Provide the [X, Y] coordinate of the cell's center where the given text is located.  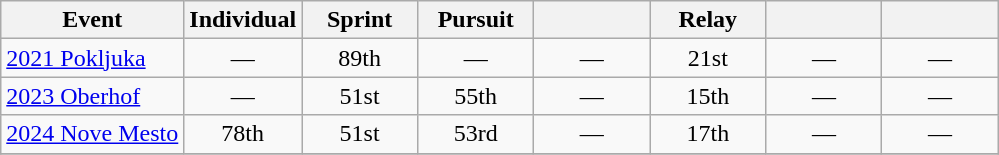
15th [708, 96]
21st [708, 58]
Individual [243, 20]
53rd [476, 134]
Relay [708, 20]
2024 Nove Mesto [92, 134]
2023 Oberhof [92, 96]
2021 Pokljuka [92, 58]
55th [476, 96]
Pursuit [476, 20]
Event [92, 20]
Sprint [360, 20]
89th [360, 58]
17th [708, 134]
78th [243, 134]
